Determine the [X, Y] coordinate at the center of the cell enclosing the given text.  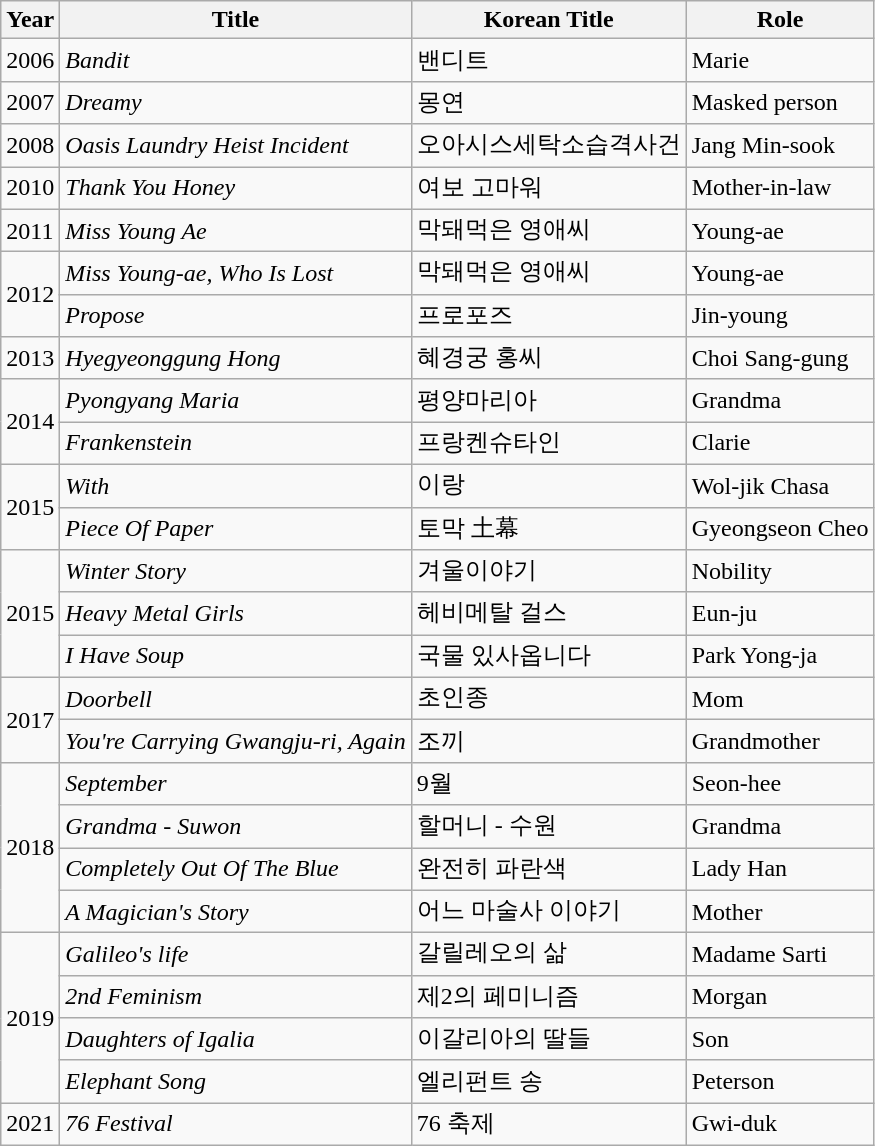
Elephant Song [236, 1082]
2006 [30, 60]
Choi Sang-gung [780, 358]
국물 있사옵니다 [548, 656]
Masked person [780, 102]
Daughters of Igalia [236, 1040]
완전히 파란색 [548, 870]
2008 [30, 146]
2019 [30, 1018]
2011 [30, 230]
76 축제 [548, 1124]
초인종 [548, 698]
Gyeongseon Cheo [780, 528]
2017 [30, 720]
Completely Out Of The Blue [236, 870]
Role [780, 20]
겨울이야기 [548, 572]
Mother-in-law [780, 188]
76 Festival [236, 1124]
Pyongyang Maria [236, 400]
평양마리아 [548, 400]
2012 [30, 294]
Propose [236, 316]
Grandmother [780, 742]
Doorbell [236, 698]
Seon-hee [780, 784]
갈릴레오의 삶 [548, 954]
토막 土幕 [548, 528]
2010 [30, 188]
2007 [30, 102]
Thank You Honey [236, 188]
Mom [780, 698]
Eun-ju [780, 614]
여보 고마워 [548, 188]
Nobility [780, 572]
Son [780, 1040]
Miss Young-ae, Who Is Lost [236, 274]
Gwi-duk [780, 1124]
2018 [30, 847]
2nd Feminism [236, 996]
Heavy Metal Girls [236, 614]
이갈리아의 딸들 [548, 1040]
제2의 페미니즘 [548, 996]
I Have Soup [236, 656]
Korean Title [548, 20]
Marie [780, 60]
프랑켄슈타인 [548, 444]
Miss Young Ae [236, 230]
엘리펀트 송 [548, 1082]
이랑 [548, 486]
Winter Story [236, 572]
Hyegyeonggung Hong [236, 358]
어느 마술사 이야기 [548, 912]
몽연 [548, 102]
Piece Of Paper [236, 528]
Jin-young [780, 316]
Oasis Laundry Heist Incident [236, 146]
You're Carrying Gwangju-ri, Again [236, 742]
With [236, 486]
할머니 - 수원 [548, 826]
오아시스세탁소습격사건 [548, 146]
Wol-jik Chasa [780, 486]
프로포즈 [548, 316]
Clarie [780, 444]
Jang Min-sook [780, 146]
조끼 [548, 742]
Grandma - Suwon [236, 826]
A Magician's Story [236, 912]
Bandit [236, 60]
2014 [30, 422]
Title [236, 20]
2013 [30, 358]
September [236, 784]
Galileo's life [236, 954]
Dreamy [236, 102]
Frankenstein [236, 444]
Madame Sarti [780, 954]
혜경궁 홍씨 [548, 358]
Mother [780, 912]
Peterson [780, 1082]
2021 [30, 1124]
Lady Han [780, 870]
Morgan [780, 996]
9월 [548, 784]
Year [30, 20]
Park Yong-ja [780, 656]
밴디트 [548, 60]
헤비메탈 걸스 [548, 614]
